From the cell containing the given text, extract its center point as [X, Y] coordinate. 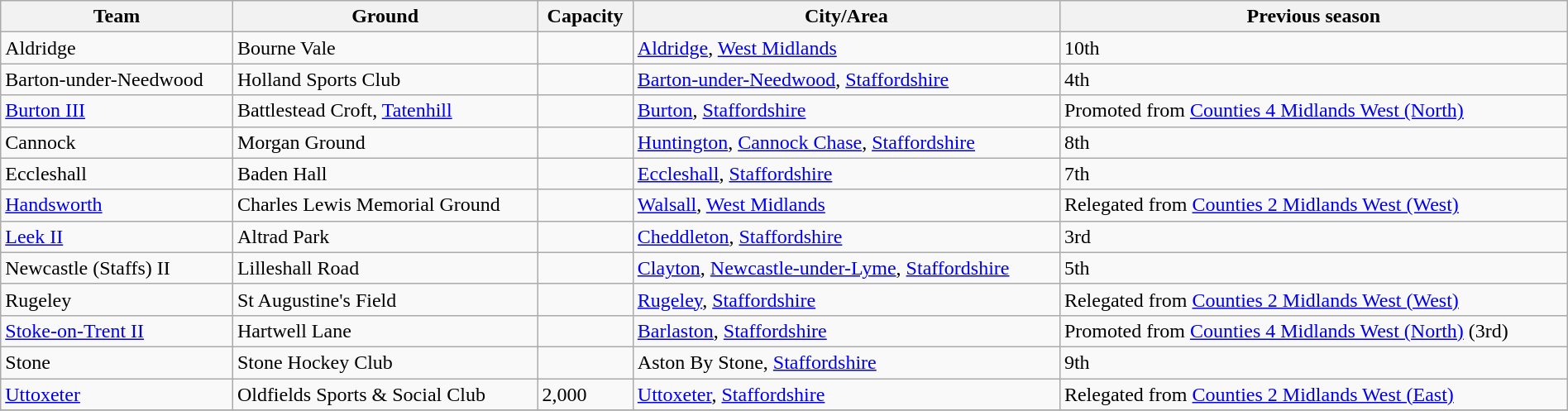
Uttoxeter, Staffordshire [846, 394]
Cannock [117, 142]
St Augustine's Field [385, 299]
Lilleshall Road [385, 268]
Bourne Vale [385, 48]
Battlestead Croft, Tatenhill [385, 111]
Charles Lewis Memorial Ground [385, 205]
Clayton, Newcastle-under-Lyme, Staffordshire [846, 268]
Baden Hall [385, 174]
Handsworth [117, 205]
2,000 [586, 394]
Stone Hockey Club [385, 362]
Oldfields Sports & Social Club [385, 394]
Burton, Staffordshire [846, 111]
Rugeley [117, 299]
Previous season [1313, 17]
City/Area [846, 17]
Uttoxeter [117, 394]
Morgan Ground [385, 142]
Eccleshall [117, 174]
Team [117, 17]
Aldridge [117, 48]
9th [1313, 362]
Newcastle (Staffs) II [117, 268]
3rd [1313, 237]
Leek II [117, 237]
Relegated from Counties 2 Midlands West (East) [1313, 394]
10th [1313, 48]
Barlaston, Staffordshire [846, 331]
Barton-under-Needwood [117, 79]
Promoted from Counties 4 Midlands West (North) (3rd) [1313, 331]
Walsall, West Midlands [846, 205]
Promoted from Counties 4 Midlands West (North) [1313, 111]
8th [1313, 142]
Altrad Park [385, 237]
Rugeley, Staffordshire [846, 299]
Hartwell Lane [385, 331]
Burton III [117, 111]
7th [1313, 174]
Stoke-on-Trent II [117, 331]
Eccleshall, Staffordshire [846, 174]
Aldridge, West Midlands [846, 48]
Capacity [586, 17]
Holland Sports Club [385, 79]
Barton-under-Needwood, Staffordshire [846, 79]
Ground [385, 17]
Stone [117, 362]
Cheddleton, Staffordshire [846, 237]
Aston By Stone, Staffordshire [846, 362]
5th [1313, 268]
4th [1313, 79]
Huntington, Cannock Chase, Staffordshire [846, 142]
